Output the [X, Y] coordinate of the center of the cell containing the given text.  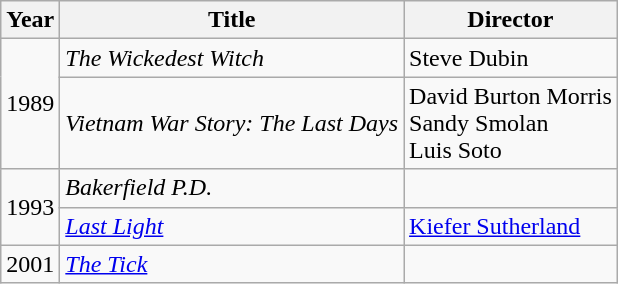
Year [30, 20]
Vietnam War Story: The Last Days [232, 123]
Bakerfield P.D. [232, 188]
Steve Dubin [511, 58]
1989 [30, 104]
Last Light [232, 226]
1993 [30, 207]
The Tick [232, 264]
Title [232, 20]
David Burton MorrisSandy SmolanLuis Soto [511, 123]
2001 [30, 264]
The Wickedest Witch [232, 58]
Director [511, 20]
Kiefer Sutherland [511, 226]
